Pinpoint the cell where the given text exists, returning its [x, y] midpoint coordinate. 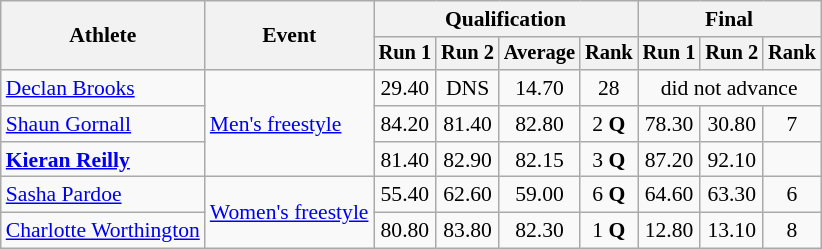
62.60 [468, 195]
59.00 [540, 195]
82.30 [540, 231]
6 Q [609, 195]
3 Q [609, 160]
92.10 [732, 160]
Declan Brooks [103, 88]
28 [609, 88]
64.60 [670, 195]
did not advance [730, 88]
82.80 [540, 124]
63.30 [732, 195]
7 [792, 124]
82.90 [468, 160]
55.40 [406, 195]
2 Q [609, 124]
DNS [468, 88]
1 Q [609, 231]
78.30 [670, 124]
Kieran Reilly [103, 160]
14.70 [540, 88]
29.40 [406, 88]
Event [290, 36]
Sasha Pardoe [103, 195]
82.15 [540, 160]
80.80 [406, 231]
Men's freestyle [290, 124]
Final [730, 19]
12.80 [670, 231]
Women's freestyle [290, 212]
6 [792, 195]
Shaun Gornall [103, 124]
Qualification [506, 19]
8 [792, 231]
30.80 [732, 124]
Average [540, 54]
84.20 [406, 124]
13.10 [732, 231]
Charlotte Worthington [103, 231]
87.20 [670, 160]
Athlete [103, 36]
83.80 [468, 231]
